Provide the (x, y) coordinate of the cell's center where the given text is located.  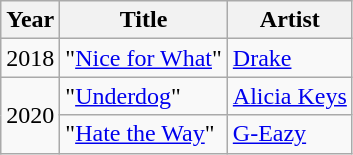
"Hate the Way" (144, 134)
Drake (290, 58)
Title (144, 20)
Year (30, 20)
Alicia Keys (290, 96)
2018 (30, 58)
"Underdog" (144, 96)
Artist (290, 20)
"Nice for What" (144, 58)
G-Eazy (290, 134)
2020 (30, 115)
